For the text-containing cell, return its midpoint in (x, y) coordinate format. 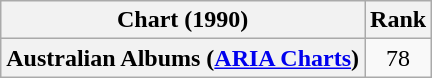
78 (398, 58)
Rank (398, 20)
Chart (1990) (183, 20)
Australian Albums (ARIA Charts) (183, 58)
